Output the [X, Y] coordinate of the center of the cell containing the given text.  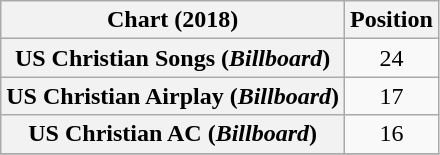
US Christian AC (Billboard) [173, 134]
24 [392, 58]
Position [392, 20]
Chart (2018) [173, 20]
US Christian Airplay (Billboard) [173, 96]
US Christian Songs (Billboard) [173, 58]
17 [392, 96]
16 [392, 134]
